Determine the (x, y) coordinate at the center of the cell enclosing the given text.  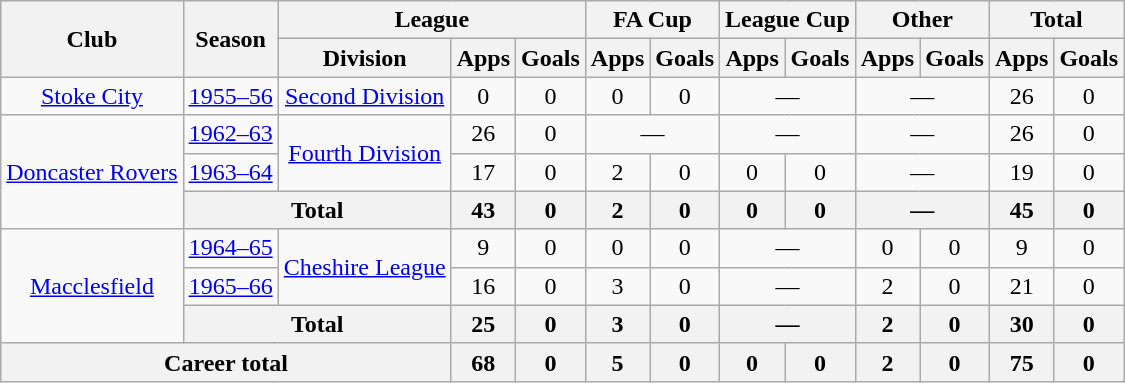
5 (617, 362)
FA Cup (652, 20)
1955–56 (230, 96)
Second Division (364, 96)
Stoke City (92, 96)
Other (922, 20)
30 (1021, 324)
Season (230, 39)
45 (1021, 210)
Division (364, 58)
Club (92, 39)
43 (483, 210)
75 (1021, 362)
League Cup (788, 20)
1963–64 (230, 172)
Cheshire League (364, 267)
1964–65 (230, 248)
Career total (226, 362)
21 (1021, 286)
1965–66 (230, 286)
Doncaster Rovers (92, 172)
1962–63 (230, 134)
25 (483, 324)
Macclesfield (92, 286)
League (432, 20)
17 (483, 172)
Fourth Division (364, 153)
68 (483, 362)
19 (1021, 172)
16 (483, 286)
